Determine the [x, y] coordinate at the center of the cell enclosing the given text.  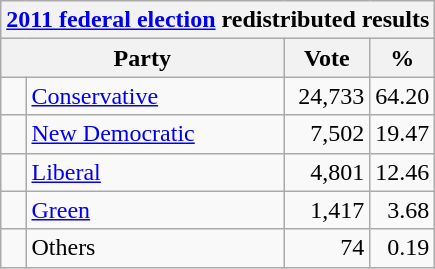
Party [142, 58]
2011 federal election redistributed results [218, 20]
3.68 [402, 210]
7,502 [327, 134]
19.47 [402, 134]
Conservative [155, 96]
74 [327, 248]
12.46 [402, 172]
0.19 [402, 248]
64.20 [402, 96]
Others [155, 248]
24,733 [327, 96]
Green [155, 210]
Vote [327, 58]
1,417 [327, 210]
New Democratic [155, 134]
4,801 [327, 172]
% [402, 58]
Liberal [155, 172]
